Search for the cell housing the specified text and yield its [x, y] center coordinate. 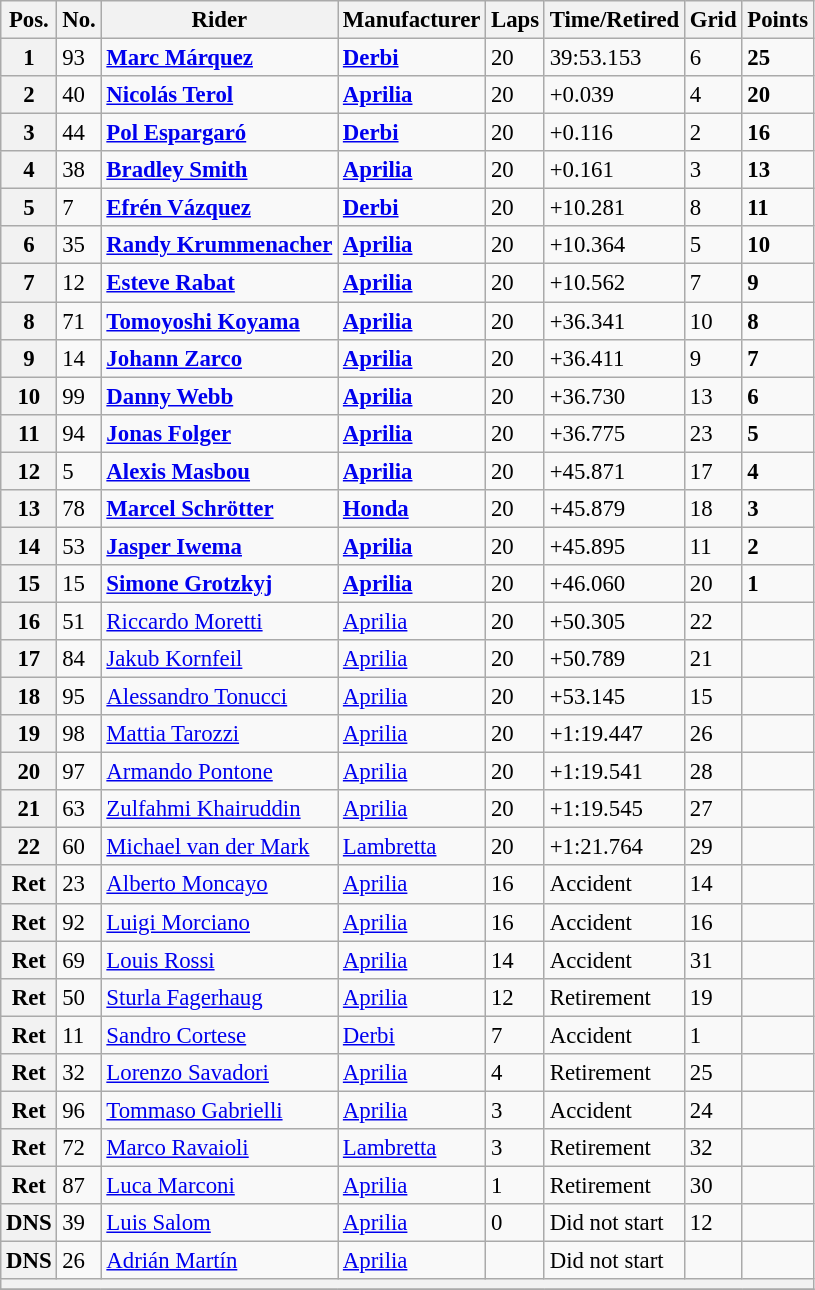
Alexis Masbou [220, 471]
Alberto Moncayo [220, 885]
24 [712, 1110]
Adrián Martín [220, 1261]
Marcel Schrötter [220, 509]
63 [79, 809]
No. [79, 20]
28 [712, 772]
Mattia Tarozzi [220, 734]
Luca Marconi [220, 1185]
53 [79, 546]
38 [79, 170]
Alessandro Tonucci [220, 697]
Louis Rossi [220, 960]
96 [79, 1110]
Michael van der Mark [220, 847]
97 [79, 772]
Tomoyoshi Koyama [220, 321]
+0.039 [614, 95]
69 [79, 960]
+1:21.764 [614, 847]
Jakub Kornfeil [220, 659]
92 [79, 922]
+36.730 [614, 396]
39:53.153 [614, 58]
Luigi Morciano [220, 922]
Pol Espargaró [220, 133]
+45.879 [614, 509]
29 [712, 847]
+10.364 [614, 245]
+10.562 [614, 283]
+36.775 [614, 433]
27 [712, 809]
93 [79, 58]
Time/Retired [614, 20]
Nicolás Terol [220, 95]
51 [79, 621]
94 [79, 433]
+46.060 [614, 584]
99 [79, 396]
44 [79, 133]
+1:19.447 [614, 734]
Rider [220, 20]
95 [79, 697]
+45.895 [614, 546]
84 [79, 659]
Simone Grotzkyj [220, 584]
Riccardo Moretti [220, 621]
+45.871 [614, 471]
71 [79, 321]
39 [79, 1223]
Sandro Cortese [220, 1035]
Johann Zarco [220, 358]
Sturla Fagerhaug [220, 997]
30 [712, 1185]
+0.161 [614, 170]
Marco Ravaioli [220, 1148]
98 [79, 734]
Esteve Rabat [220, 283]
+36.341 [614, 321]
Efrén Vázquez [220, 208]
Zulfahmi Khairuddin [220, 809]
Bradley Smith [220, 170]
40 [79, 95]
+10.281 [614, 208]
Manufacturer [412, 20]
87 [79, 1185]
+50.305 [614, 621]
Jonas Folger [220, 433]
Danny Webb [220, 396]
Jasper Iwema [220, 546]
Marc Márquez [220, 58]
+50.789 [614, 659]
Armando Pontone [220, 772]
31 [712, 960]
+1:19.541 [614, 772]
+36.411 [614, 358]
Randy Krummenacher [220, 245]
+1:19.545 [614, 809]
Honda [412, 509]
78 [79, 509]
35 [79, 245]
+0.116 [614, 133]
Pos. [29, 20]
50 [79, 997]
Grid [712, 20]
0 [516, 1223]
Points [778, 20]
Tommaso Gabrielli [220, 1110]
72 [79, 1148]
60 [79, 847]
Luis Salom [220, 1223]
+53.145 [614, 697]
Lorenzo Savadori [220, 1073]
Laps [516, 20]
